Pinpoint the cell where the given text exists, returning its [x, y] midpoint coordinate. 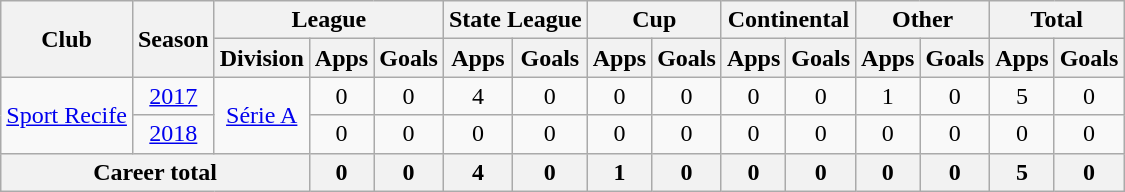
Série A [262, 115]
Total [1057, 20]
Division [262, 58]
Other [923, 20]
Club [67, 39]
State League [515, 20]
Sport Recife [67, 115]
2017 [173, 96]
2018 [173, 134]
Continental [788, 20]
Career total [156, 172]
Season [173, 39]
League [328, 20]
Cup [654, 20]
